Identify which cell holds the provided text, then report its [x, y] central coordinate. 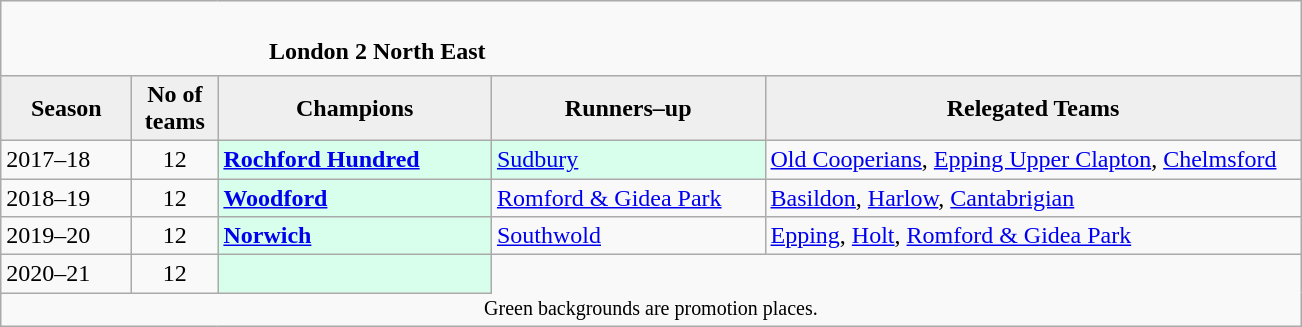
2017–18 [66, 159]
Runners–up [628, 108]
Sudbury [628, 159]
2018–19 [66, 197]
Green backgrounds are promotion places. [651, 310]
No of teams [175, 108]
Relegated Teams [1033, 108]
Season [66, 108]
Basildon, Harlow, Cantabrigian [1033, 197]
Champions [355, 108]
Romford & Gidea Park [628, 197]
2019–20 [66, 236]
Woodford [355, 197]
Norwich [355, 236]
Old Cooperians, Epping Upper Clapton, Chelmsford [1033, 159]
Epping, Holt, Romford & Gidea Park [1033, 236]
Southwold [628, 236]
Rochford Hundred [355, 159]
2020–21 [66, 274]
